Return (x, y) of the center of cell containing provided text 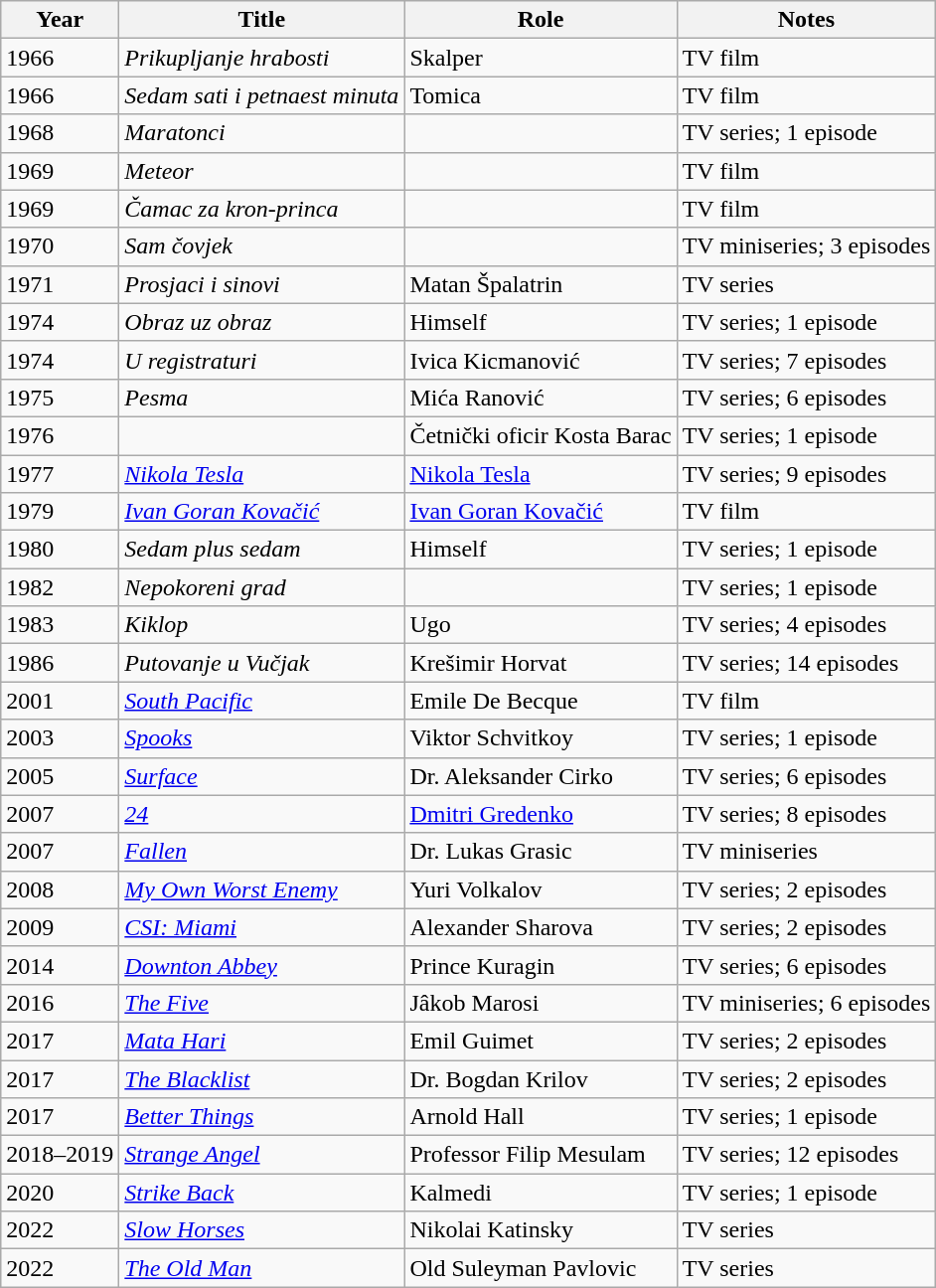
Fallen (262, 852)
Putovanje u Vučjak (262, 663)
Emile De Becque (541, 701)
Strange Angel (262, 1155)
Sedam plus sedam (262, 550)
Professor Filip Mesulam (541, 1155)
Spooks (262, 738)
The Blacklist (262, 1078)
Year (60, 20)
Čamac za kron-princa (262, 209)
1976 (60, 435)
TV series; 12 episodes (807, 1155)
Matan Špalatrin (541, 284)
2016 (60, 1003)
Prosjaci i sinovi (262, 284)
Prikupljanje hrabosti (262, 58)
Kiklop (262, 625)
TV series; 7 episodes (807, 360)
Kalmedi (541, 1193)
Skalper (541, 58)
Mata Hari (262, 1041)
1977 (60, 474)
TV series; 8 episodes (807, 814)
My Own Worst Enemy (262, 889)
1975 (60, 398)
TV series; 4 episodes (807, 625)
Better Things (262, 1117)
Meteor (262, 171)
2008 (60, 889)
U registraturi (262, 360)
Yuri Volkalov (541, 889)
Nepokoreni grad (262, 587)
Prince Kuragin (541, 965)
Pesma (262, 398)
Dmitri Gredenko (541, 814)
TV series; 9 episodes (807, 474)
2020 (60, 1193)
Maratonci (262, 133)
Jâkob Marosi (541, 1003)
2014 (60, 965)
Tomica (541, 95)
Alexander Sharova (541, 927)
Ivica Kicmanović (541, 360)
2009 (60, 927)
The Old Man (262, 1268)
CSI: Miami (262, 927)
1970 (60, 246)
Title (262, 20)
Krešimir Horvat (541, 663)
Četnički oficir Kosta Barac (541, 435)
TV miniseries; 3 episodes (807, 246)
TV miniseries (807, 852)
Dr. Bogdan Krilov (541, 1078)
2018–2019 (60, 1155)
Viktor Schvitkoy (541, 738)
2003 (60, 738)
Sam čovjek (262, 246)
2005 (60, 776)
Dr. Lukas Grasic (541, 852)
1968 (60, 133)
TV miniseries; 6 episodes (807, 1003)
1980 (60, 550)
Role (541, 20)
1986 (60, 663)
South Pacific (262, 701)
Obraz uz obraz (262, 322)
Arnold Hall (541, 1117)
1971 (60, 284)
2001 (60, 701)
TV series; 14 episodes (807, 663)
Old Suleyman Pavlovic (541, 1268)
Surface (262, 776)
Sedam sati i petnaest minuta (262, 95)
Dr. Aleksander Cirko (541, 776)
Ugo (541, 625)
The Five (262, 1003)
1982 (60, 587)
Emil Guimet (541, 1041)
Notes (807, 20)
1983 (60, 625)
Mića Ranović (541, 398)
Nikolai Katinsky (541, 1230)
1979 (60, 512)
Strike Back (262, 1193)
24 (262, 814)
Downton Abbey (262, 965)
Slow Horses (262, 1230)
